Return the (x, y) coordinate for the center point of the cell that contains the specified text.  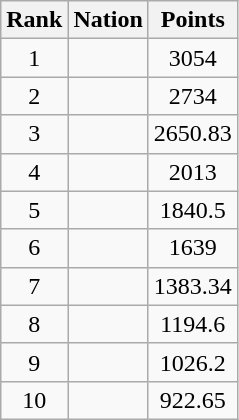
1383.34 (192, 286)
10 (34, 400)
8 (34, 324)
1639 (192, 248)
2734 (192, 96)
3054 (192, 58)
Points (192, 20)
9 (34, 362)
2013 (192, 172)
1194.6 (192, 324)
922.65 (192, 400)
4 (34, 172)
2650.83 (192, 134)
6 (34, 248)
5 (34, 210)
3 (34, 134)
1 (34, 58)
7 (34, 286)
Nation (108, 20)
1026.2 (192, 362)
1840.5 (192, 210)
Rank (34, 20)
2 (34, 96)
